Return (x, y) of the center of cell containing provided text 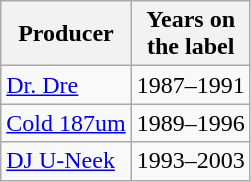
Producer (66, 34)
Dr. Dre (66, 85)
1993–2003 (190, 161)
Years onthe label (190, 34)
1987–1991 (190, 85)
1989–1996 (190, 123)
Cold 187um (66, 123)
DJ U-Neek (66, 161)
